Pinpoint the cell where the given text exists, returning its (x, y) midpoint coordinate. 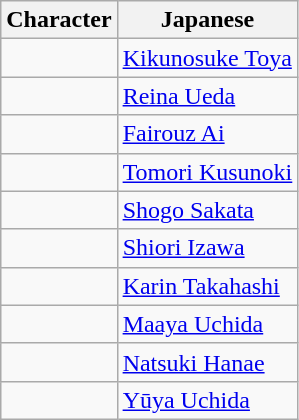
Reina Ueda (208, 96)
Fairouz Ai (208, 134)
Karin Takahashi (208, 286)
Maaya Uchida (208, 324)
Japanese (208, 20)
Character (59, 20)
Shiori Izawa (208, 248)
Kikunosuke Toya (208, 58)
Natsuki Hanae (208, 362)
Yūya Uchida (208, 400)
Tomori Kusunoki (208, 172)
Shogo Sakata (208, 210)
